Locate the cell with the specified text and output its [X, Y] center coordinate. 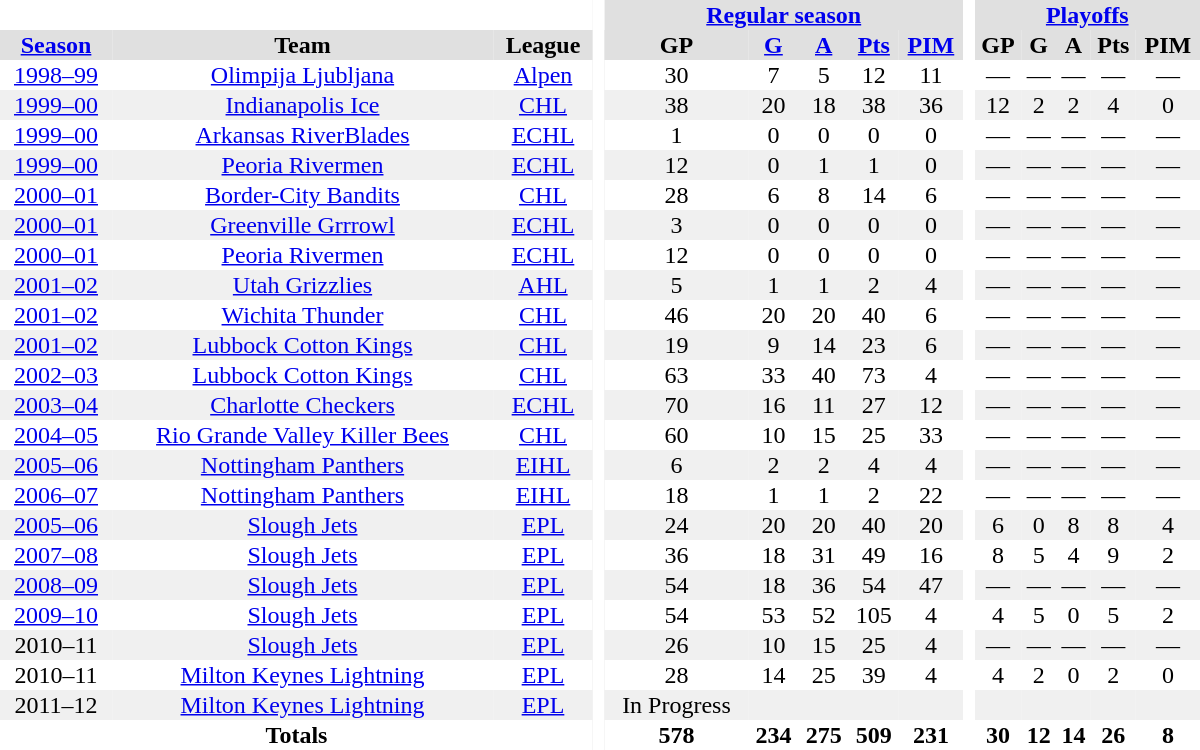
578 [677, 735]
231 [931, 735]
2009–10 [56, 615]
31 [824, 555]
63 [677, 375]
In Progress [677, 705]
Team [302, 45]
Greenville Grrrowl [302, 225]
22 [931, 495]
46 [677, 315]
24 [677, 525]
2004–05 [56, 435]
2003–04 [56, 405]
47 [931, 585]
Rio Grande Valley Killer Bees [302, 435]
Playoffs [1087, 15]
19 [677, 345]
52 [824, 615]
Charlotte Checkers [302, 405]
2007–08 [56, 555]
70 [677, 405]
60 [677, 435]
275 [824, 735]
League [543, 45]
73 [874, 375]
2008–09 [56, 585]
Indianapolis Ice [302, 105]
Totals [296, 735]
Arkansas RiverBlades [302, 135]
2011–12 [56, 705]
7 [773, 75]
Regular season [784, 15]
49 [874, 555]
2002–03 [56, 375]
39 [874, 675]
2006–07 [56, 495]
Olimpija Ljubljana [302, 75]
1998–99 [56, 75]
509 [874, 735]
Alpen [543, 75]
234 [773, 735]
Border-City Bandits [302, 195]
27 [874, 405]
53 [773, 615]
105 [874, 615]
Utah Grizzlies [302, 285]
23 [874, 345]
3 [677, 225]
Wichita Thunder [302, 315]
Season [56, 45]
AHL [543, 285]
